Extract the [X, Y] coordinate from the center of the cell holding the provided text.  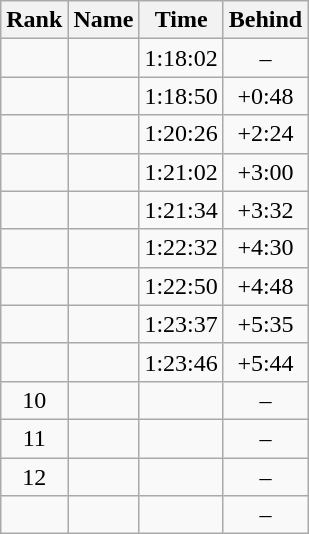
1:18:02 [181, 58]
1:21:34 [181, 210]
1:22:50 [181, 286]
+2:24 [265, 134]
+3:32 [265, 210]
1:22:32 [181, 248]
+3:00 [265, 172]
+5:44 [265, 362]
12 [34, 477]
11 [34, 438]
1:23:37 [181, 324]
1:21:02 [181, 172]
Time [181, 20]
+4:48 [265, 286]
Rank [34, 20]
1:23:46 [181, 362]
10 [34, 400]
+4:30 [265, 248]
Behind [265, 20]
1:18:50 [181, 96]
1:20:26 [181, 134]
Name [104, 20]
+5:35 [265, 324]
+0:48 [265, 96]
